Scan for the cell matching the given text and deliver its [x, y] coordinate at center. 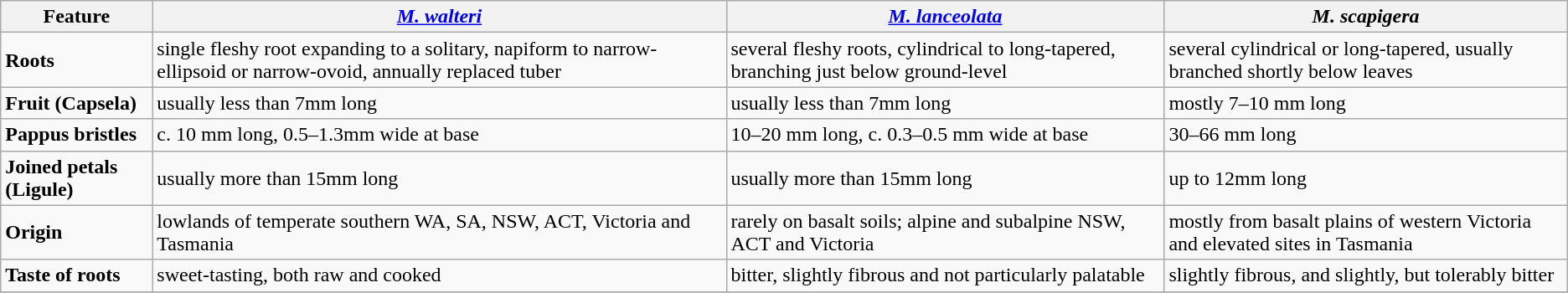
lowlands of temperate southern WA, SA, NSW, ACT, Victoria and Tasmania [439, 233]
several fleshy roots, cylindrical to long-tapered, branching just below ground-level [945, 60]
M. scapigera [1365, 17]
single fleshy root expanding to a solitary, napiform to narrow-ellipsoid or narrow-ovoid, annually replaced tuber [439, 60]
several cylindrical or long-tapered, usually branched shortly below leaves [1365, 60]
M. lanceolata [945, 17]
Roots [77, 60]
mostly 7–10 mm long [1365, 103]
M. walteri [439, 17]
Joined petals (Ligule) [77, 177]
sweet-tasting, both raw and cooked [439, 275]
30–66 mm long [1365, 135]
bitter, slightly fibrous and not particularly palatable [945, 275]
Origin [77, 233]
mostly from basalt plains of western Victoria and elevated sites in Tasmania [1365, 233]
Fruit (Capsela) [77, 103]
10–20 mm long, c. 0.3–0.5 mm wide at base [945, 135]
c. 10 mm long, 0.5–1.3mm wide at base [439, 135]
Pappus bristles [77, 135]
rarely on basalt soils; alpine and subalpine NSW, ACT and Victoria [945, 233]
slightly fibrous, and slightly, but tolerably bitter [1365, 275]
up to 12mm long [1365, 177]
Taste of roots [77, 275]
Feature [77, 17]
